Identify which cell holds the provided text, then report its (X, Y) central coordinate. 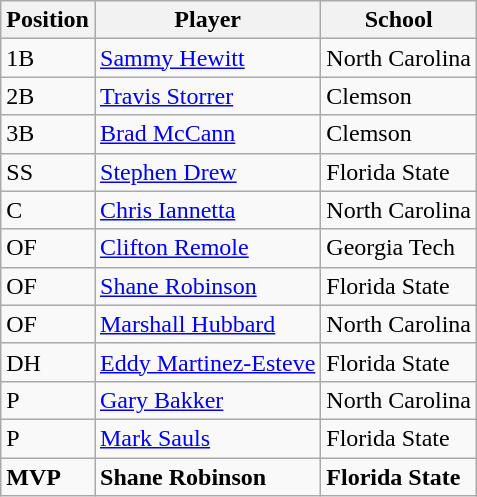
Eddy Martinez-Esteve (207, 362)
Clifton Remole (207, 248)
Georgia Tech (399, 248)
Stephen Drew (207, 172)
2B (48, 96)
Mark Sauls (207, 438)
Sammy Hewitt (207, 58)
Marshall Hubbard (207, 324)
Travis Storrer (207, 96)
MVP (48, 477)
1B (48, 58)
C (48, 210)
Player (207, 20)
DH (48, 362)
3B (48, 134)
School (399, 20)
Position (48, 20)
Chris Iannetta (207, 210)
Gary Bakker (207, 400)
Brad McCann (207, 134)
SS (48, 172)
